Provide the (x, y) coordinate of the cell's center where the given text is located.  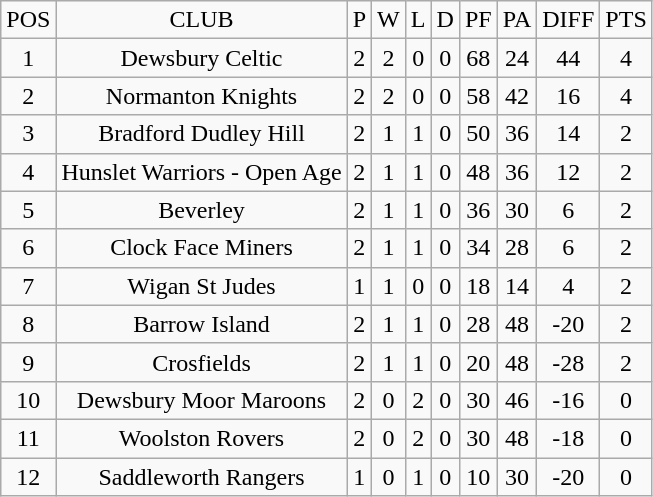
50 (478, 134)
Barrow Island (202, 324)
W (389, 20)
-28 (568, 362)
DIFF (568, 20)
-16 (568, 400)
L (418, 20)
CLUB (202, 20)
46 (517, 400)
Normanton Knights (202, 96)
D (445, 20)
5 (28, 210)
PTS (626, 20)
34 (478, 248)
Beverley (202, 210)
Saddleworth Rangers (202, 477)
42 (517, 96)
3 (28, 134)
-18 (568, 438)
20 (478, 362)
POS (28, 20)
Crosfields (202, 362)
8 (28, 324)
PF (478, 20)
58 (478, 96)
P (359, 20)
Wigan St Judes (202, 286)
Hunslet Warriors - Open Age (202, 172)
Dewsbury Moor Maroons (202, 400)
24 (517, 58)
Dewsbury Celtic (202, 58)
68 (478, 58)
16 (568, 96)
18 (478, 286)
7 (28, 286)
Woolston Rovers (202, 438)
Bradford Dudley Hill (202, 134)
44 (568, 58)
11 (28, 438)
Clock Face Miners (202, 248)
9 (28, 362)
PA (517, 20)
